Extract the (x, y) coordinate from the center of the cell holding the provided text.  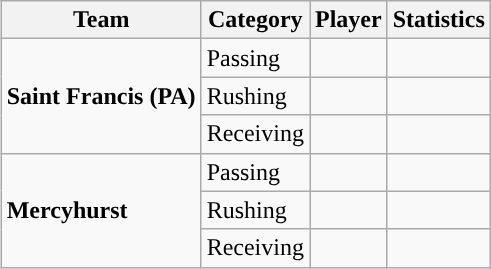
Team (101, 20)
Saint Francis (PA) (101, 96)
Player (349, 20)
Statistics (438, 20)
Mercyhurst (101, 210)
Category (255, 20)
